Search for the cell housing the specified text and yield its (x, y) center coordinate. 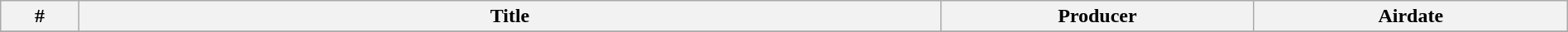
Airdate (1411, 16)
Producer (1097, 16)
Title (509, 16)
# (40, 16)
